Find where the given text appears and provide that cell's center as (x, y) coordinate. 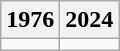
1976 (30, 20)
2024 (90, 20)
